Scan for the cell matching the given text and deliver its [x, y] coordinate at center. 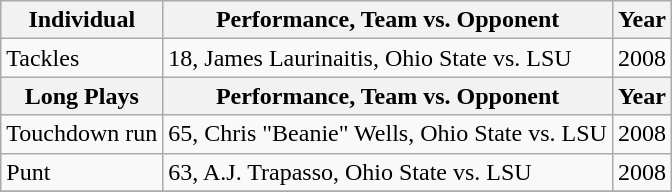
Individual [82, 20]
Punt [82, 172]
18, James Laurinaitis, Ohio State vs. LSU [388, 58]
65, Chris "Beanie" Wells, Ohio State vs. LSU [388, 134]
Touchdown run [82, 134]
Long Plays [82, 96]
Tackles [82, 58]
63, A.J. Trapasso, Ohio State vs. LSU [388, 172]
